Find where the given text appears and provide that cell's center as [X, Y] coordinate. 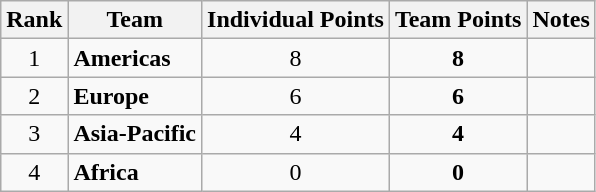
Americas [135, 58]
Rank [34, 20]
Team [135, 20]
1 [34, 58]
3 [34, 134]
Africa [135, 172]
Individual Points [296, 20]
Europe [135, 96]
Asia-Pacific [135, 134]
2 [34, 96]
Notes [561, 20]
Team Points [458, 20]
